Output the [X, Y] coordinate of the center of the cell containing the given text.  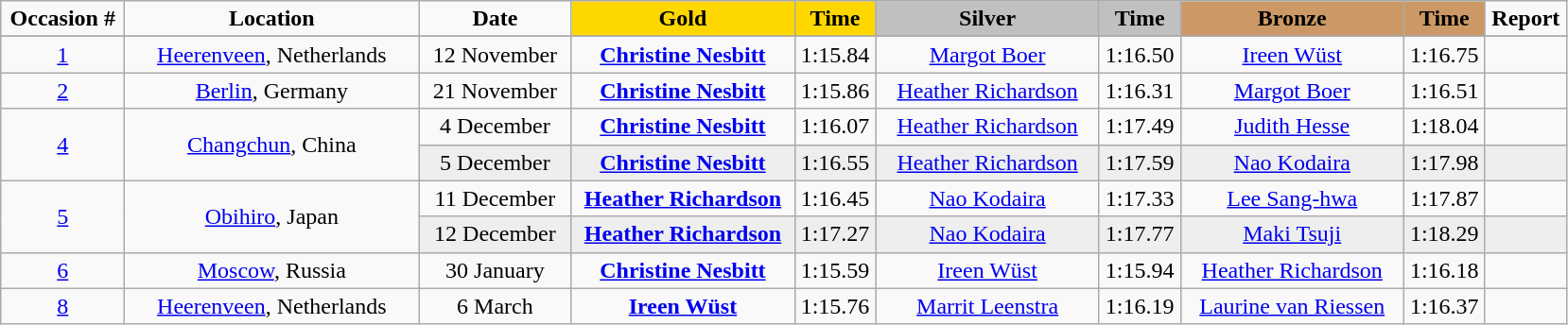
Occasion # [62, 19]
Marrit Leenstra [987, 306]
1:18.29 [1444, 234]
1:16.19 [1140, 306]
Obihiro, Japan [272, 216]
Location [272, 19]
8 [62, 306]
1:16.31 [1140, 91]
6 March [496, 306]
1:16.75 [1444, 55]
2 [62, 91]
30 January [496, 270]
1:16.55 [835, 162]
11 December [496, 198]
1:17.77 [1140, 234]
1:16.50 [1140, 55]
1:18.04 [1444, 127]
Berlin, Germany [272, 91]
1 [62, 55]
1:17.87 [1444, 198]
1:15.94 [1140, 270]
Bronze [1292, 19]
Report [1525, 19]
Moscow, Russia [272, 270]
Judith Hesse [1292, 127]
Gold [683, 19]
4 [62, 145]
Silver [987, 19]
5 December [496, 162]
1:17.59 [1140, 162]
1:15.86 [835, 91]
1:17.98 [1444, 162]
6 [62, 270]
1:17.27 [835, 234]
Lee Sang-hwa [1292, 198]
1:16.18 [1444, 270]
Changchun, China [272, 145]
1:16.37 [1444, 306]
1:15.84 [835, 55]
4 December [496, 127]
Date [496, 19]
12 December [496, 234]
1:15.59 [835, 270]
Maki Tsuji [1292, 234]
1:15.76 [835, 306]
12 November [496, 55]
Laurine van Riessen [1292, 306]
21 November [496, 91]
1:16.51 [1444, 91]
5 [62, 216]
1:17.33 [1140, 198]
1:16.45 [835, 198]
1:17.49 [1140, 127]
1:16.07 [835, 127]
